Provide the [X, Y] coordinate of the cell's center where the given text is located.  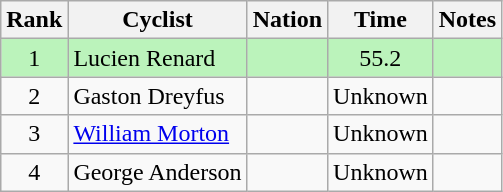
William Morton [158, 134]
Lucien Renard [158, 58]
55.2 [381, 58]
Nation [287, 20]
Notes [467, 20]
Time [381, 20]
Cyclist [158, 20]
Gaston Dreyfus [158, 96]
1 [34, 58]
Rank [34, 20]
2 [34, 96]
4 [34, 172]
George Anderson [158, 172]
3 [34, 134]
